Return (x, y) of the center of cell containing provided text 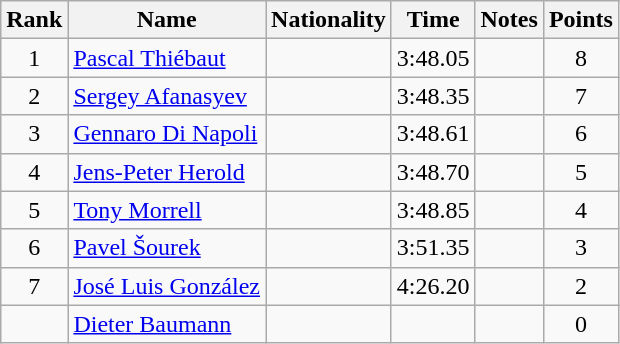
Sergey Afanasyev (167, 96)
Nationality (329, 20)
1 (34, 58)
3:48.35 (433, 96)
Pascal Thiébaut (167, 58)
Notes (509, 20)
3:48.70 (433, 172)
3:51.35 (433, 248)
Points (580, 20)
8 (580, 58)
Jens-Peter Herold (167, 172)
Dieter Baumann (167, 324)
3:48.05 (433, 58)
José Luis González (167, 286)
Tony Morrell (167, 210)
3:48.85 (433, 210)
Pavel Šourek (167, 248)
Gennaro Di Napoli (167, 134)
Name (167, 20)
4:26.20 (433, 286)
Time (433, 20)
3:48.61 (433, 134)
Rank (34, 20)
0 (580, 324)
